Determine the [x, y] coordinate at the center of the cell enclosing the given text.  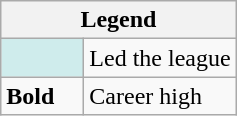
Bold [42, 96]
Led the league [160, 58]
Career high [160, 96]
Legend [118, 20]
